For the text-containing cell, return its midpoint in (X, Y) coordinate format. 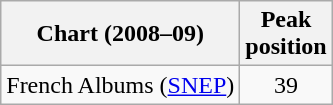
39 (286, 85)
Chart (2008–09) (120, 34)
French Albums (SNEP) (120, 85)
Peakposition (286, 34)
